Pinpoint the cell where the given text exists, returning its [X, Y] midpoint coordinate. 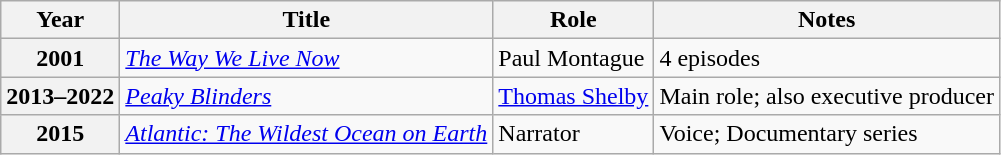
2015 [60, 134]
The Way We Live Now [306, 58]
Role [574, 20]
Voice; Documentary series [827, 134]
Thomas Shelby [574, 96]
Notes [827, 20]
Main role; also executive producer [827, 96]
4 episodes [827, 58]
Atlantic: The Wildest Ocean on Earth [306, 134]
Title [306, 20]
2013–2022 [60, 96]
Peaky Blinders [306, 96]
Paul Montague [574, 58]
Year [60, 20]
Narrator [574, 134]
2001 [60, 58]
